Locate the cell with the specified text and output its (x, y) center coordinate. 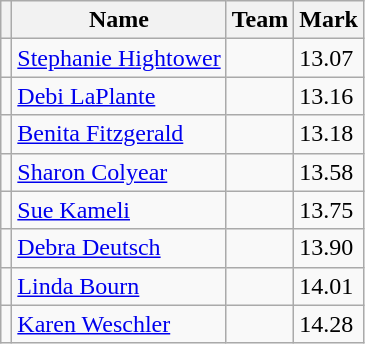
Debra Deutsch (119, 248)
Linda Bourn (119, 286)
13.90 (329, 248)
Sue Kameli (119, 210)
13.58 (329, 172)
Benita Fitzgerald (119, 134)
Name (119, 20)
13.75 (329, 210)
Stephanie Hightower (119, 58)
Sharon Colyear (119, 172)
13.18 (329, 134)
Debi LaPlante (119, 96)
Team (260, 20)
Mark (329, 20)
13.07 (329, 58)
Karen Weschler (119, 324)
14.28 (329, 324)
13.16 (329, 96)
14.01 (329, 286)
